For the text-containing cell, return its midpoint in (X, Y) coordinate format. 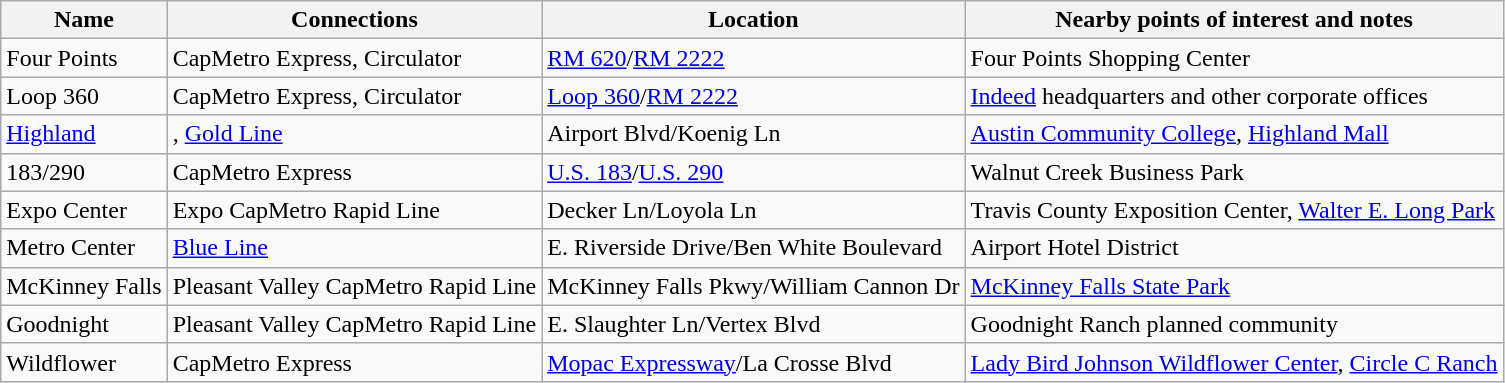
E. Slaughter Ln/Vertex Blvd (754, 324)
Indeed headquarters and other corporate offices (1234, 96)
Loop 360 (84, 96)
Connections (354, 20)
Travis County Exposition Center, Walter E. Long Park (1234, 210)
Goodnight (84, 324)
Airport Hotel District (1234, 248)
McKinney Falls State Park (1234, 286)
Four Points (84, 58)
Nearby points of interest and notes (1234, 20)
, Gold Line (354, 134)
U.S. 183/U.S. 290 (754, 172)
Wildflower (84, 362)
Walnut Creek Business Park (1234, 172)
Highland (84, 134)
E. Riverside Drive/Ben White Boulevard (754, 248)
Blue Line (354, 248)
McKinney Falls Pkwy/William Cannon Dr (754, 286)
Expo CapMetro Rapid Line (354, 210)
RM 620/RM 2222 (754, 58)
Four Points Shopping Center (1234, 58)
Airport Blvd/Koenig Ln (754, 134)
Loop 360/RM 2222 (754, 96)
Mopac Expressway/La Crosse Blvd (754, 362)
Austin Community College, Highland Mall (1234, 134)
Location (754, 20)
183/290 (84, 172)
McKinney Falls (84, 286)
Lady Bird Johnson Wildflower Center, Circle C Ranch (1234, 362)
Decker Ln/Loyola Ln (754, 210)
Expo Center (84, 210)
Name (84, 20)
Goodnight Ranch planned community (1234, 324)
Metro Center (84, 248)
